Return [X, Y] of the center of cell containing provided text 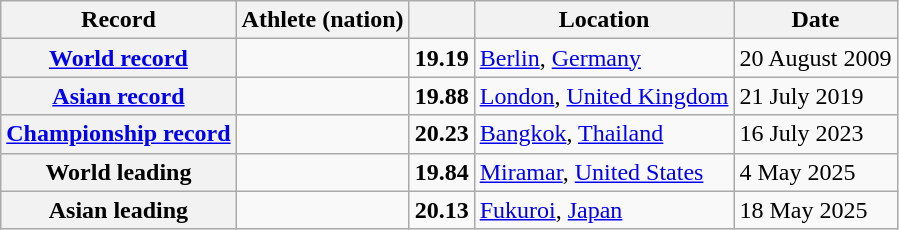
19.88 [442, 96]
Berlin, Germany [604, 58]
16 July 2023 [816, 134]
World record [118, 58]
Fukuroi, Japan [604, 210]
4 May 2025 [816, 172]
20 August 2009 [816, 58]
19.84 [442, 172]
Athlete (nation) [322, 20]
London, United Kingdom [604, 96]
Record [118, 20]
Championship record [118, 134]
Location [604, 20]
18 May 2025 [816, 210]
World leading [118, 172]
Date [816, 20]
20.13 [442, 210]
19.19 [442, 58]
Asian leading [118, 210]
Miramar, United States [604, 172]
20.23 [442, 134]
21 July 2019 [816, 96]
Bangkok, Thailand [604, 134]
Asian record [118, 96]
